Output the (X, Y) coordinate of the center of the cell containing the given text.  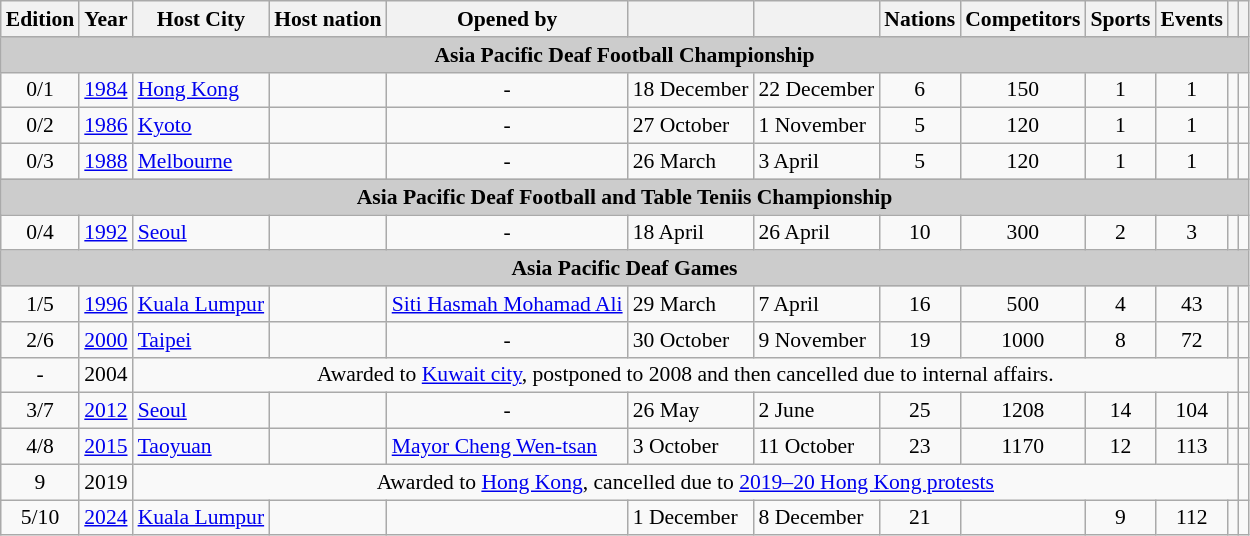
Awarded to Kuwait city, postponed to 2008 and then cancelled due to internal affairs. (686, 375)
Sports (1120, 19)
112 (1192, 518)
500 (1022, 304)
26 March (691, 162)
0/3 (40, 162)
2024 (106, 518)
27 October (691, 126)
2019 (106, 482)
Year (106, 19)
2012 (106, 411)
Nations (920, 19)
104 (1192, 411)
2 (1120, 233)
Asia Pacific Deaf Football and Table Teniis Championship (625, 197)
0/4 (40, 233)
1988 (106, 162)
72 (1192, 340)
25 (920, 411)
Events (1192, 19)
Host City (202, 19)
19 (920, 340)
Host nation (328, 19)
43 (1192, 304)
1/5 (40, 304)
30 October (691, 340)
26 April (816, 233)
12 (1120, 447)
26 May (691, 411)
2000 (106, 340)
150 (1022, 90)
1 December (691, 518)
Taoyuan (202, 447)
Asia Pacific Deaf Football Championship (625, 55)
2 June (816, 411)
Opened by (508, 19)
Edition (40, 19)
1984 (106, 90)
Mayor Cheng Wen-tsan (508, 447)
3 April (816, 162)
3 (1192, 233)
1208 (1022, 411)
0/1 (40, 90)
9 November (816, 340)
0/2 (40, 126)
8 (1120, 340)
5/10 (40, 518)
29 March (691, 304)
14 (1120, 411)
Awarded to Hong Kong, cancelled due to 2019–20 Hong Kong protests (686, 482)
Hong Kong (202, 90)
11 October (816, 447)
1986 (106, 126)
1170 (1022, 447)
Kyoto (202, 126)
22 December (816, 90)
2/6 (40, 340)
4 (1120, 304)
1000 (1022, 340)
21 (920, 518)
4/8 (40, 447)
Melbourne (202, 162)
3/7 (40, 411)
16 (920, 304)
8 December (816, 518)
18 April (691, 233)
2004 (106, 375)
7 April (816, 304)
1 November (816, 126)
Asia Pacific Deaf Games (625, 269)
Taipei (202, 340)
300 (1022, 233)
2015 (106, 447)
Siti Hasmah Mohamad Ali (508, 304)
10 (920, 233)
23 (920, 447)
Competitors (1022, 19)
1992 (106, 233)
18 December (691, 90)
3 October (691, 447)
6 (920, 90)
1996 (106, 304)
113 (1192, 447)
